Determine the [x, y] coordinate at the center of the cell enclosing the given text.  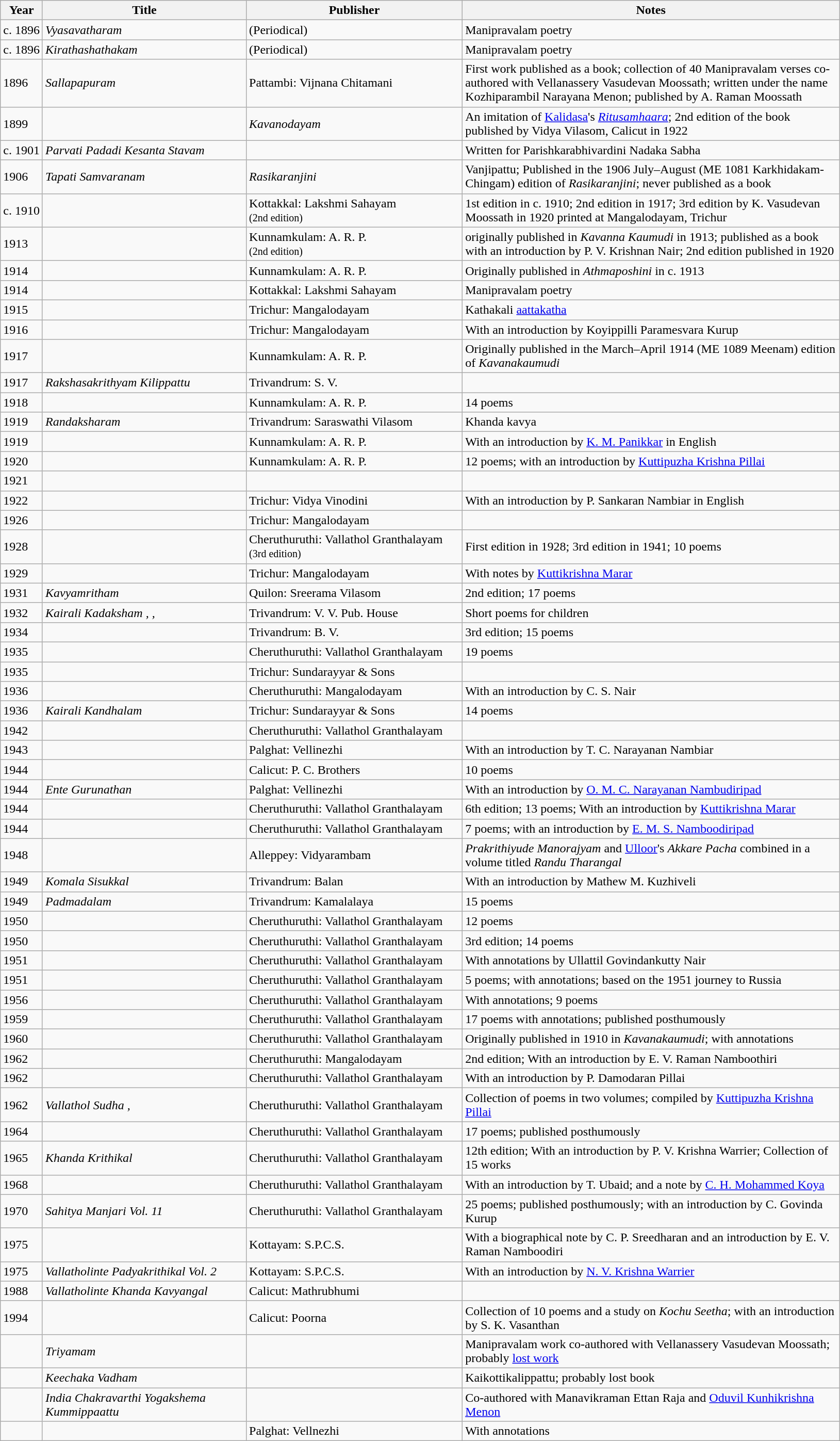
Kaikottikalippattu; probably lost book [651, 1378]
1942 [22, 731]
Collection of poems in two volumes; compiled by Kuttipuzha Krishna Pillai [651, 1105]
Trivandrum: B. V. [355, 632]
Komala Sisukkal [144, 882]
1968 [22, 1185]
Vallatholinte Padyakrithikal Vol. 2 [144, 1271]
1934 [22, 632]
5 poems; with annotations; based on the 1951 journey to Russia [651, 980]
3rd edition; 15 poems [651, 632]
Kavanodayam [355, 124]
Short poems for children [651, 612]
7 poems; with an introduction by E. M. S. Namboodiripad [651, 829]
Khanda Krithikal [144, 1158]
1920 [22, 461]
Kunnamkulam: A. R. P.(2nd edition) [355, 244]
Calicut: Mathrubhumi [355, 1291]
With annotations; 9 poems [651, 999]
With an introduction by Mathew M. Kuzhiveli [651, 882]
12 poems; with an introduction by Kuttipuzha Krishna Pillai [651, 461]
Sallapapuram [144, 83]
1928 [22, 547]
10 poems [651, 770]
An imitation of Kalidasa's Ritusamhaara; 2nd edition of the book published by Vidya Vilasom, Calicut in 1922 [651, 124]
Vanjipattu; Published in the 1906 July–August (ME 1081 Karkhidakam-Chingam) edition of Rasikaranjini; never published as a book [651, 176]
Kottakkal: Lakshmi Sahayam(2nd edition) [355, 211]
Prakrithiyude Manorajyam and Ulloor's Akkare Pacha combined in a volume titled Randu Tharangal [651, 855]
1906 [22, 176]
1959 [22, 1019]
1921 [22, 481]
Cheruthuruthi: Vallathol Granthalayam(3rd edition) [355, 547]
Vyasavatharam [144, 30]
Calicut: P. C. Brothers [355, 770]
15 poems [651, 901]
Title [144, 10]
Keechaka Vadham [144, 1378]
1943 [22, 750]
1929 [22, 573]
Collection of 10 poems and a study on Kochu Seetha; with an introduction by S. K. Vasanthan [651, 1318]
originally published in Kavanna Kaumudi in 1913; published as a book with an introduction by P. V. Krishnan Nair; 2nd edition published in 1920 [651, 244]
Year [22, 10]
1913 [22, 244]
Originally published in the March–April 1914 (ME 1089 Meenam) edition of Kavanakaumudi [651, 356]
1960 [22, 1039]
Originally published in 1910 in Kavanakaumudi; with annotations [651, 1039]
2nd edition; With an introduction by E. V. Raman Namboothiri [651, 1059]
With an introduction by O. M. C. Narayanan Nambudiripad [651, 789]
Notes [651, 10]
Kottakkal: Lakshmi Sahayam [355, 290]
Parvati Padadi Kesanta Stavam [144, 150]
Khanda kavya [651, 422]
Rakshasakrithyam Kilippattu [144, 383]
c. 1910 [22, 211]
Kairali Kadaksham , , [144, 612]
1948 [22, 855]
Randaksharam [144, 422]
With an introduction by N. V. Krishna Warrier [651, 1271]
Written for Parishkarabhivardini Nadaka Sabha [651, 150]
With an introduction by C. S. Nair [651, 691]
Trivandrum: Saraswathi Vilasom [355, 422]
Rasikaranjini [355, 176]
Trivandrum: V. V. Pub. House [355, 612]
Sahitya Manjari Vol. 11 [144, 1211]
12 poems [651, 921]
1994 [22, 1318]
1965 [22, 1158]
Kavyamritham [144, 593]
1988 [22, 1291]
Co-authored with Manavikraman Ettan Raja and Oduvil Kunhikrishna Menon [651, 1404]
Trivandrum: Kamalalaya [355, 901]
With an introduction by T. C. Narayanan Nambiar [651, 750]
Calicut: Poorna [355, 1318]
1918 [22, 402]
Trivandrum: Balan [355, 882]
1st edition in c. 1910; 2nd edition in 1917; 3rd edition by K. Vasudevan Moossath in 1920 printed at Mangalodayam, Trichur [651, 211]
1931 [22, 593]
1932 [22, 612]
Originally published in Athmaposhini in c. 1913 [651, 270]
Kirathashathakam [144, 50]
Alleppey: Vidyarambam [355, 855]
17 poems; published posthumously [651, 1131]
6th edition; 13 poems; With an introduction by Kuttikrishna Marar [651, 809]
With notes by Kuttikrishna Marar [651, 573]
Ente Gurunathan [144, 789]
Tapati Samvaranam [144, 176]
25 poems; published posthumously; with an introduction by C. Govinda Kurup [651, 1211]
Palghat: Vellnezhi [355, 1431]
2nd edition; 17 poems [651, 593]
17 poems with annotations; published posthumously [651, 1019]
Trichur: Vidya Vinodini [355, 500]
With an introduction by Koyippilli Paramesvara Kurup [651, 330]
Manipravalam work co-authored with Vellanassery Vasudevan Moossath; probably lost work [651, 1351]
1899 [22, 124]
India Chakravarthi Yogakshema Kummippaattu [144, 1404]
3rd edition; 14 poems [651, 941]
Padmadalam [144, 901]
1896 [22, 83]
1964 [22, 1131]
First edition in 1928; 3rd edition in 1941; 10 poems [651, 547]
1915 [22, 310]
Quilon: Sreerama Vilasom [355, 593]
With an introduction by P. Sankaran Nambiar in English [651, 500]
With an introduction by K. M. Panikkar in English [651, 442]
19 poems [651, 652]
With annotations [651, 1431]
With annotations by Ullattil Govindankutty Nair [651, 960]
1922 [22, 500]
With an introduction by T. Ubaid; and a note by C. H. Mohammed Koya [651, 1185]
Vallathol Sudha , [144, 1105]
Publisher [355, 10]
With an introduction by P. Damodaran Pillai [651, 1078]
Pattambi: Vijnana Chitamani [355, 83]
Triyamam [144, 1351]
Trivandrum: S. V. [355, 383]
1926 [22, 520]
1916 [22, 330]
1970 [22, 1211]
Kairali Kandhalam [144, 711]
1956 [22, 999]
12th edition; With an introduction by P. V. Krishna Warrier; Collection of 15 works [651, 1158]
Vallatholinte Khanda Kavyangal [144, 1291]
c. 1901 [22, 150]
With a biographical note by C. P. Sreedharan and an introduction by E. V. Raman Namboodiri [651, 1244]
Kathakali aattakatha [651, 310]
